Return (x, y) of the center of cell containing provided text 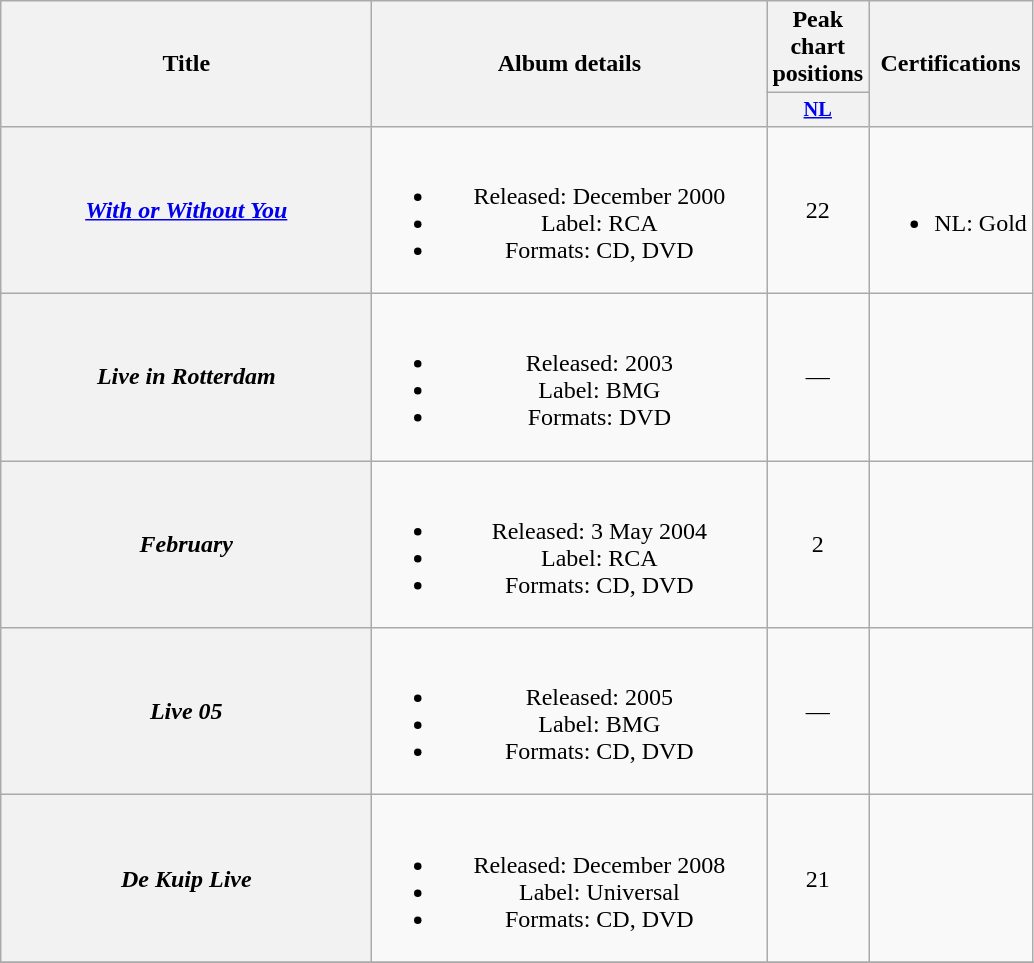
Released: December 2000Label: RCAFormats: CD, DVD (570, 210)
Released: 3 May 2004Label: RCAFormats: CD, DVD (570, 544)
De Kuip Live (186, 878)
Certifications (951, 64)
NL (818, 110)
NL: Gold (951, 210)
Peak chart positions (818, 47)
With or Without You (186, 210)
Released: 2003Label: BMGFormats: DVD (570, 378)
22 (818, 210)
21 (818, 878)
Live in Rotterdam (186, 378)
Released: 2005Label: BMGFormats: CD, DVD (570, 712)
February (186, 544)
Released: December 2008Label: UniversalFormats: CD, DVD (570, 878)
Album details (570, 64)
Live 05 (186, 712)
2 (818, 544)
Title (186, 64)
